For the text-containing cell, return its midpoint in (x, y) coordinate format. 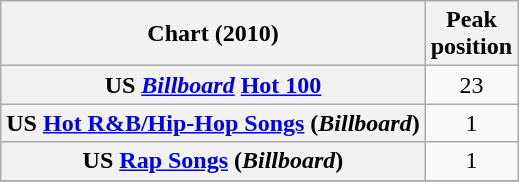
Peakposition (471, 34)
US Hot R&B/Hip-Hop Songs (Billboard) (213, 123)
Chart (2010) (213, 34)
US Billboard Hot 100 (213, 85)
US Rap Songs (Billboard) (213, 161)
23 (471, 85)
